Capture the cell that displays the provided text and extract its (X, Y) central coordinate. 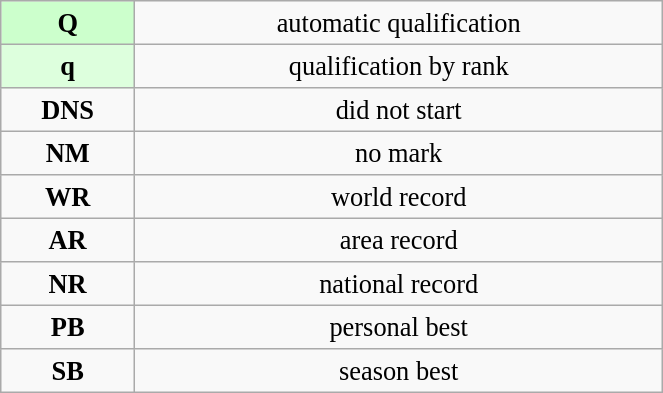
WR (68, 197)
qualification by rank (399, 66)
national record (399, 284)
area record (399, 240)
NR (68, 284)
personal best (399, 327)
did not start (399, 109)
SB (68, 371)
no mark (399, 153)
DNS (68, 109)
season best (399, 371)
world record (399, 197)
AR (68, 240)
PB (68, 327)
Q (68, 22)
NM (68, 153)
q (68, 66)
automatic qualification (399, 22)
